Provide the (X, Y) coordinate of the cell's center where the given text is located.  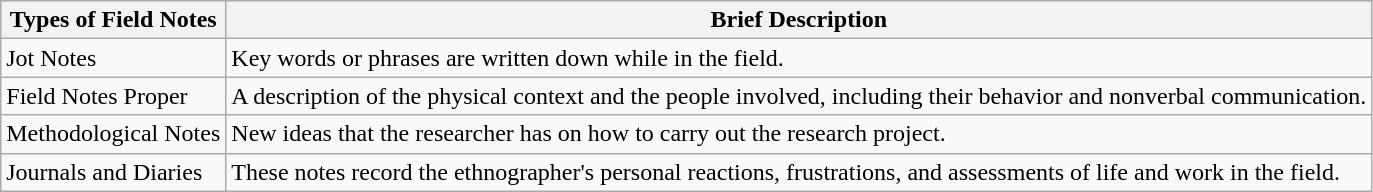
Jot Notes (114, 58)
Types of Field Notes (114, 20)
New ideas that the researcher has on how to carry out the research project. (799, 134)
Brief Description (799, 20)
A description of the physical context and the people involved, including their behavior and nonverbal communication. (799, 96)
Methodological Notes (114, 134)
Key words or phrases are written down while in the field. (799, 58)
These notes record the ethnographer's personal reactions, frustrations, and assessments of life and work in the field. (799, 172)
Field Notes Proper (114, 96)
Journals and Diaries (114, 172)
